Detect which cell encompasses the target text, then output its [X, Y] center coordinate. 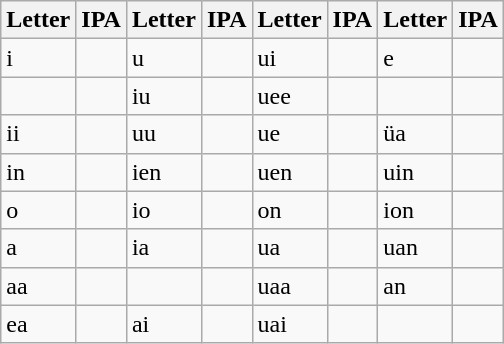
in [38, 172]
aa [38, 286]
uee [290, 96]
üa [416, 134]
uu [164, 134]
ue [290, 134]
ui [290, 58]
uai [290, 324]
io [164, 210]
uen [290, 172]
uin [416, 172]
i [38, 58]
ua [290, 248]
uan [416, 248]
e [416, 58]
ea [38, 324]
o [38, 210]
iu [164, 96]
an [416, 286]
ia [164, 248]
ai [164, 324]
on [290, 210]
u [164, 58]
ion [416, 210]
a [38, 248]
ien [164, 172]
uaa [290, 286]
ii [38, 134]
